Search for the cell housing the specified text and yield its [x, y] center coordinate. 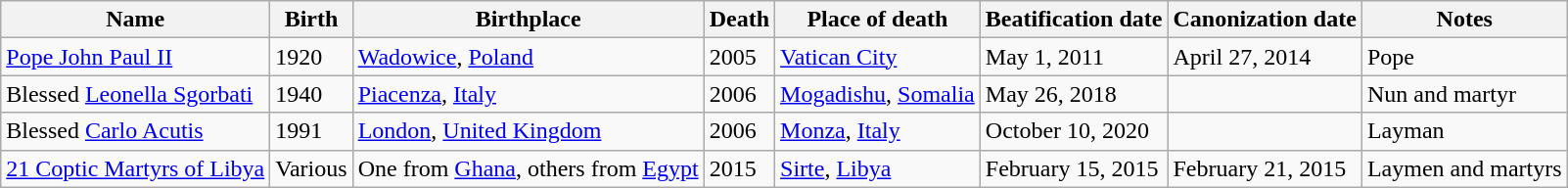
Various [311, 168]
Mogadishu, Somalia [878, 94]
1920 [311, 57]
2015 [739, 168]
Pope John Paul II [135, 57]
Laymen and martyrs [1464, 168]
Blessed Carlo Acutis [135, 131]
February 15, 2015 [1074, 168]
May 26, 2018 [1074, 94]
Sirte, Libya [878, 168]
Notes [1464, 20]
Birthplace [529, 20]
October 10, 2020 [1074, 131]
Wadowice, Poland [529, 57]
April 27, 2014 [1265, 57]
London, United Kingdom [529, 131]
2005 [739, 57]
Beatification date [1074, 20]
Death [739, 20]
Vatican City [878, 57]
February 21, 2015 [1265, 168]
Birth [311, 20]
Monza, Italy [878, 131]
1940 [311, 94]
21 Coptic Martyrs of Libya [135, 168]
Nun and martyr [1464, 94]
Canonization date [1265, 20]
Blessed Leonella Sgorbati [135, 94]
Place of death [878, 20]
1991 [311, 131]
Pope [1464, 57]
May 1, 2011 [1074, 57]
One from Ghana, others from Egypt [529, 168]
Layman [1464, 131]
Name [135, 20]
Piacenza, Italy [529, 94]
